Return the [X, Y] coordinate for the center point of the cell that contains the specified text.  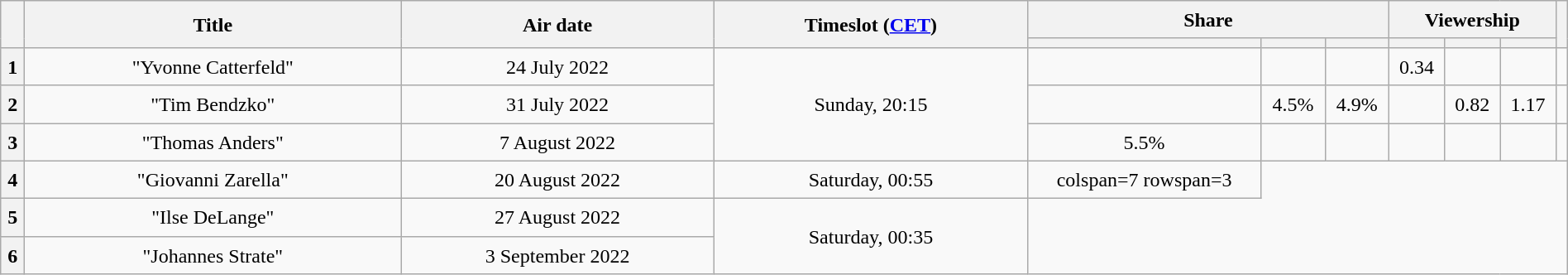
31 July 2022 [557, 104]
Viewership [1472, 20]
"Ilse DeLange" [213, 218]
3 [13, 142]
20 August 2022 [557, 180]
2 [13, 104]
"Tim Bendzko" [213, 104]
5 [13, 218]
0.34 [1416, 66]
3 September 2022 [557, 255]
0.82 [1472, 104]
4.9% [1356, 104]
4.5% [1293, 104]
5.5% [1144, 142]
Share [1207, 20]
27 August 2022 [557, 218]
Sunday, 20:15 [872, 104]
Air date [557, 25]
Timeslot (CET) [872, 25]
1 [13, 66]
"Giovanni Zarella" [213, 180]
1.17 [1528, 104]
colspan=7 rowspan=3 [1144, 180]
"Thomas Anders" [213, 142]
"Yvonne Catterfeld" [213, 66]
7 August 2022 [557, 142]
Saturday, 00:35 [872, 237]
4 [13, 180]
Saturday, 00:55 [872, 180]
"Johannes Strate" [213, 255]
6 [13, 255]
Title [213, 25]
24 July 2022 [557, 66]
